Pinpoint the cell where the given text exists, returning its (x, y) midpoint coordinate. 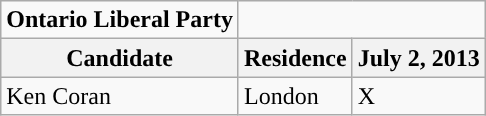
London (295, 96)
X (418, 96)
July 2, 2013 (418, 58)
Ontario Liberal Party (120, 20)
Candidate (120, 58)
Residence (295, 58)
Ken Coran (120, 96)
